Return [X, Y] of the center of cell containing provided text 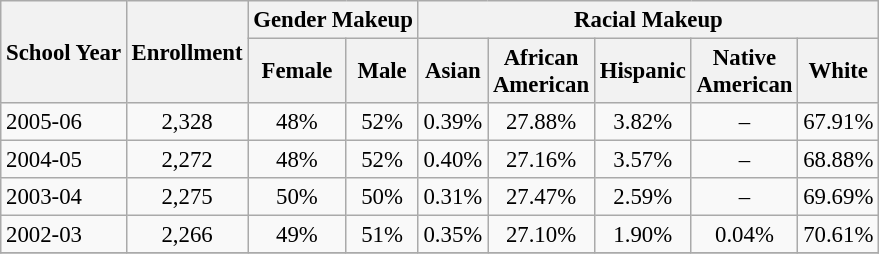
2004-05 [64, 160]
0.35% [452, 235]
Male [382, 72]
3.57% [642, 160]
Enrollment [187, 52]
51% [382, 235]
2,328 [187, 122]
2,266 [187, 235]
70.61% [838, 235]
3.82% [642, 122]
69.69% [838, 197]
67.91% [838, 122]
2005-06 [64, 122]
2.59% [642, 197]
2002-03 [64, 235]
Female [297, 72]
27.47% [542, 197]
Gender Makeup [333, 20]
White [838, 72]
Racial Makeup [648, 20]
Native American [744, 72]
Hispanic [642, 72]
School Year [64, 52]
2,275 [187, 197]
0.39% [452, 122]
68.88% [838, 160]
27.16% [542, 160]
1.90% [642, 235]
2003-04 [64, 197]
African American [542, 72]
0.04% [744, 235]
2,272 [187, 160]
27.88% [542, 122]
49% [297, 235]
Asian [452, 72]
0.31% [452, 197]
27.10% [542, 235]
0.40% [452, 160]
